Scan for the cell matching the given text and deliver its (X, Y) coordinate at center. 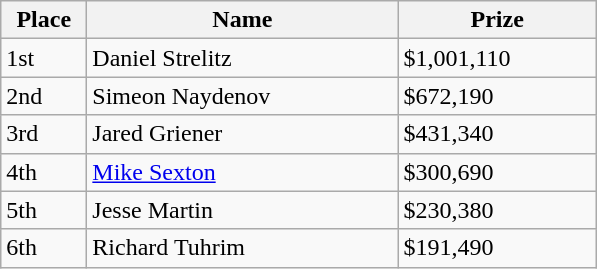
Richard Tuhrim (242, 248)
4th (44, 172)
1st (44, 58)
Simeon Naydenov (242, 96)
$230,380 (498, 210)
Place (44, 20)
$431,340 (498, 134)
Jesse Martin (242, 210)
Jared Griener (242, 134)
$672,190 (498, 96)
Mike Sexton (242, 172)
Name (242, 20)
$300,690 (498, 172)
$191,490 (498, 248)
Daniel Strelitz (242, 58)
2nd (44, 96)
Prize (498, 20)
$1,001,110 (498, 58)
3rd (44, 134)
6th (44, 248)
5th (44, 210)
